For the text-containing cell, return its midpoint in (x, y) coordinate format. 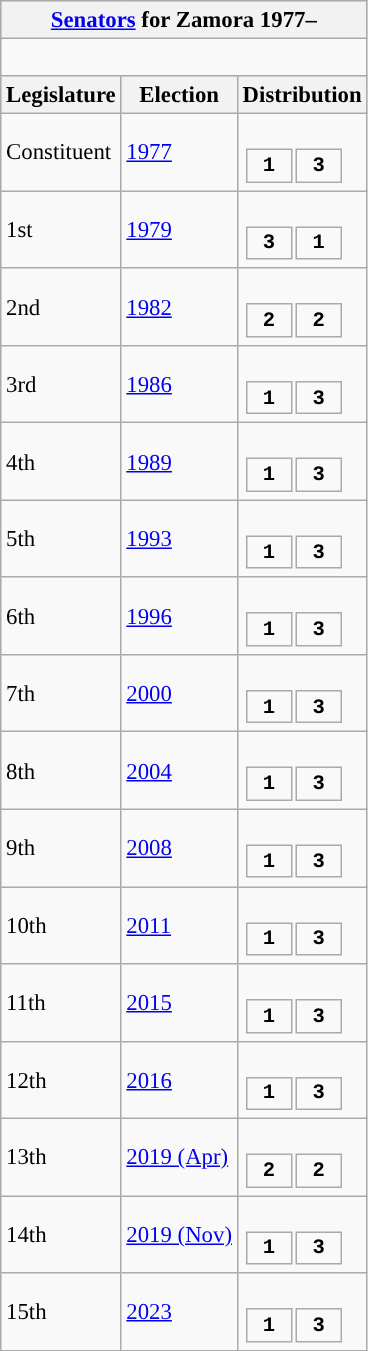
1989 (179, 462)
1993 (179, 538)
Legislature (61, 95)
3rd (61, 384)
6th (61, 616)
7th (61, 694)
10th (61, 926)
2008 (179, 848)
1996 (179, 616)
14th (61, 1234)
5th (61, 538)
2000 (179, 694)
1st (61, 230)
12th (61, 1080)
1979 (179, 230)
Senators for Zamora 1977– (184, 20)
2016 (179, 1080)
13th (61, 1158)
4th (61, 462)
2004 (179, 770)
3 1 (302, 230)
11th (61, 1002)
2019 (Nov) (179, 1234)
Distribution (302, 95)
2nd (61, 306)
2023 (179, 1312)
2011 (179, 926)
1982 (179, 306)
1986 (179, 384)
2015 (179, 1002)
15th (61, 1312)
Election (179, 95)
2019 (Apr) (179, 1158)
1977 (179, 152)
9th (61, 848)
Constituent (61, 152)
8th (61, 770)
